Scan for the cell matching the given text and deliver its [X, Y] coordinate at center. 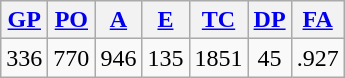
TC [218, 20]
FA [318, 20]
946 [118, 58]
GP [24, 20]
PO [72, 20]
A [118, 20]
770 [72, 58]
45 [270, 58]
.927 [318, 58]
E [166, 20]
135 [166, 58]
336 [24, 58]
DP [270, 20]
1851 [218, 58]
